Scan for the cell matching the given text and deliver its [X, Y] coordinate at center. 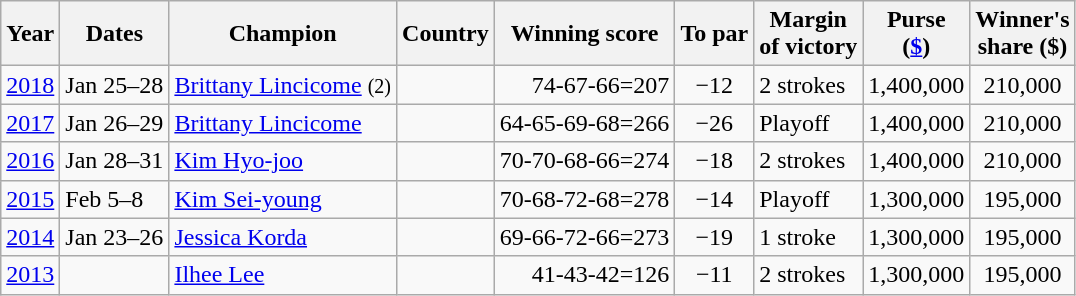
Champion [283, 34]
−12 [714, 85]
1 stroke [808, 237]
Purse($) [916, 34]
Kim Sei-young [283, 199]
2015 [30, 199]
74-67-66=207 [584, 85]
−19 [714, 237]
Winning score [584, 34]
Jan 28–31 [114, 161]
Jan 23–26 [114, 237]
Brittany Lincicome (2) [283, 85]
Kim Hyo-joo [283, 161]
Jan 25–28 [114, 85]
Dates [114, 34]
−11 [714, 275]
Winner'sshare ($) [1022, 34]
Year [30, 34]
Feb 5–8 [114, 199]
2013 [30, 275]
Marginof victory [808, 34]
69-66-72-66=273 [584, 237]
64-65-69-68=266 [584, 123]
−14 [714, 199]
70-70-68-66=274 [584, 161]
2014 [30, 237]
2018 [30, 85]
−18 [714, 161]
To par [714, 34]
Brittany Lincicome [283, 123]
Ilhee Lee [283, 275]
Jan 26–29 [114, 123]
2017 [30, 123]
Country [446, 34]
70-68-72-68=278 [584, 199]
2016 [30, 161]
Jessica Korda [283, 237]
−26 [714, 123]
41-43-42=126 [584, 275]
